Detect which cell encompasses the target text, then output its [X, Y] center coordinate. 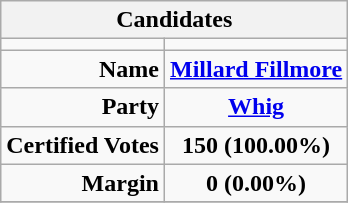
Candidates [174, 20]
150 (100.00%) [256, 145]
Name [83, 69]
Millard Fillmore [256, 69]
Margin [83, 183]
0 (0.00%) [256, 183]
Whig [256, 107]
Certified Votes [83, 145]
Party [83, 107]
